Extract the [x, y] coordinate from the center of the cell holding the provided text.  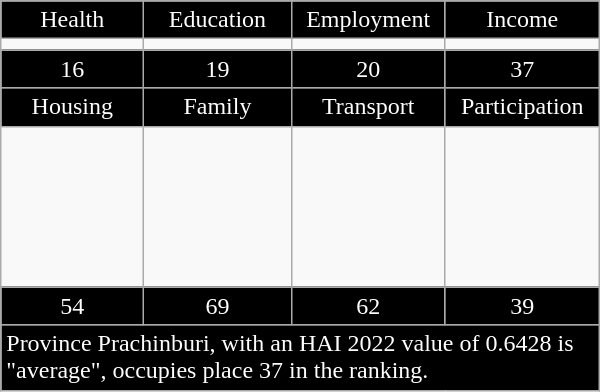
Health [72, 20]
Participation [522, 107]
19 [218, 69]
Housing [72, 107]
62 [368, 306]
20 [368, 69]
69 [218, 306]
Income [522, 20]
37 [522, 69]
Province Prachinburi, with an HAI 2022 value of 0.6428 is "average", occupies place 37 in the ranking. [300, 358]
16 [72, 69]
Education [218, 20]
Transport [368, 107]
Employment [368, 20]
39 [522, 306]
54 [72, 306]
Family [218, 107]
